Pinpoint the cell where the given text exists, returning its (X, Y) midpoint coordinate. 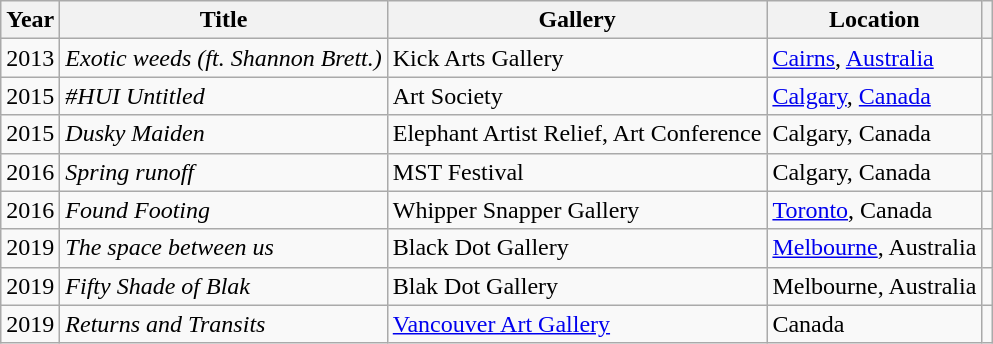
MST Festival (577, 172)
Whipper Snapper Gallery (577, 210)
Year (30, 20)
Art Society (577, 96)
Cairns, Australia (874, 58)
Canada (874, 324)
Fifty Shade of Blak (224, 286)
Black Dot Gallery (577, 248)
Returns and Transits (224, 324)
Kick Arts Gallery (577, 58)
Elephant Artist Relief, Art Conference (577, 134)
#HUI Untitled (224, 96)
Dusky Maiden (224, 134)
2013 (30, 58)
Title (224, 20)
Found Footing (224, 210)
Blak Dot Gallery (577, 286)
Location (874, 20)
Vancouver Art Gallery (577, 324)
Toronto, Canada (874, 210)
Spring runoff (224, 172)
Gallery (577, 20)
The space between us (224, 248)
Exotic weeds (ft. Shannon Brett.) (224, 58)
